Find where the given text appears and provide that cell's center as (x, y) coordinate. 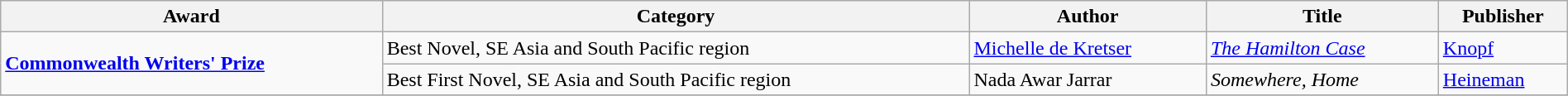
Author (1088, 17)
Michelle de Kretser (1088, 48)
Commonwealth Writers' Prize (192, 64)
Title (1322, 17)
Best Novel, SE Asia and South Pacific region (676, 48)
Heineman (1503, 79)
Best First Novel, SE Asia and South Pacific region (676, 79)
Publisher (1503, 17)
Award (192, 17)
Somewhere, Home (1322, 79)
Category (676, 17)
Knopf (1503, 48)
Nada Awar Jarrar (1088, 79)
The Hamilton Case (1322, 48)
